Provide the (x, y) coordinate of the cell's center where the given text is located.  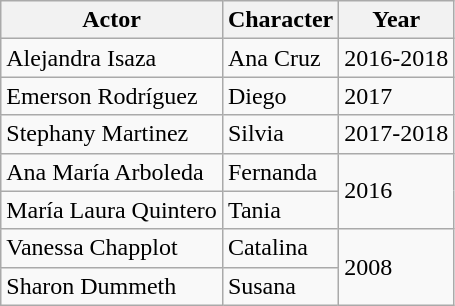
Catalina (280, 248)
Ana María Arboleda (112, 172)
Susana (280, 286)
Vanessa Chapplot (112, 248)
2017-2018 (396, 134)
Alejandra Isaza (112, 58)
María Laura Quintero (112, 210)
Sharon Dummeth (112, 286)
Stephany Martinez (112, 134)
2017 (396, 96)
2016 (396, 191)
Silvia (280, 134)
2008 (396, 267)
Character (280, 20)
Ana Cruz (280, 58)
Tania (280, 210)
Year (396, 20)
Diego (280, 96)
Emerson Rodríguez (112, 96)
2016-2018 (396, 58)
Actor (112, 20)
Fernanda (280, 172)
